Output the [x, y] coordinate of the center of the cell containing the given text.  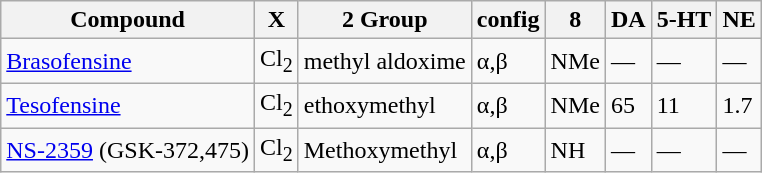
11 [684, 105]
NS-2359 (GSK-372,475) [128, 150]
config [508, 20]
Compound [128, 20]
ethoxymethyl [384, 105]
2 Group [384, 20]
NE [739, 20]
Tesofensine [128, 105]
DA [628, 20]
65 [628, 105]
NH [575, 150]
1.7 [739, 105]
X [276, 20]
Methoxymethyl [384, 150]
Brasofensine [128, 61]
5-HT [684, 20]
methyl aldoxime [384, 61]
8 [575, 20]
